Capture the cell that displays the provided text and extract its (X, Y) central coordinate. 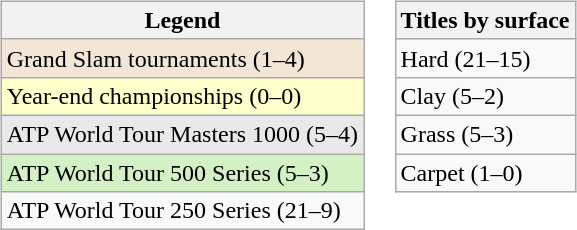
Carpet (1–0) (485, 173)
ATP World Tour Masters 1000 (5–4) (182, 134)
Year-end championships (0–0) (182, 96)
Legend (182, 20)
Titles by surface (485, 20)
Grass (5–3) (485, 134)
ATP World Tour 500 Series (5–3) (182, 173)
Grand Slam tournaments (1–4) (182, 58)
ATP World Tour 250 Series (21–9) (182, 211)
Clay (5–2) (485, 96)
Hard (21–15) (485, 58)
